Find where the given text appears and provide that cell's center as (x, y) coordinate. 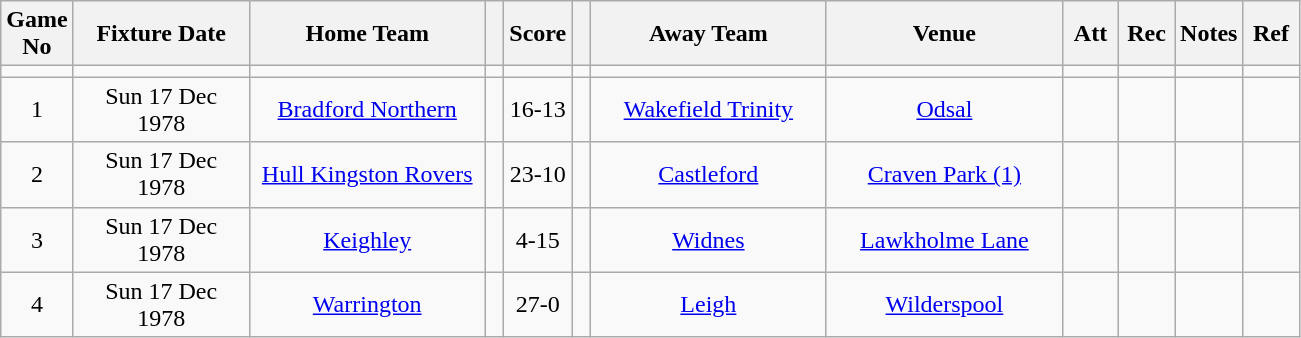
27-0 (538, 304)
Fixture Date (161, 34)
Warrington (367, 304)
Craven Park (1) (944, 174)
3 (37, 240)
Notes (1209, 34)
Odsal (944, 110)
2 (37, 174)
Castleford (708, 174)
Venue (944, 34)
Home Team (367, 34)
Att (1090, 34)
Hull Kingston Rovers (367, 174)
Game No (37, 34)
Wakefield Trinity (708, 110)
Lawkholme Lane (944, 240)
Keighley (367, 240)
Bradford Northern (367, 110)
Score (538, 34)
Rec (1147, 34)
Away Team (708, 34)
Widnes (708, 240)
Ref (1271, 34)
Leigh (708, 304)
Wilderspool (944, 304)
23-10 (538, 174)
16-13 (538, 110)
1 (37, 110)
4 (37, 304)
4-15 (538, 240)
